Return the (X, Y) coordinate for the center point of the cell that contains the specified text.  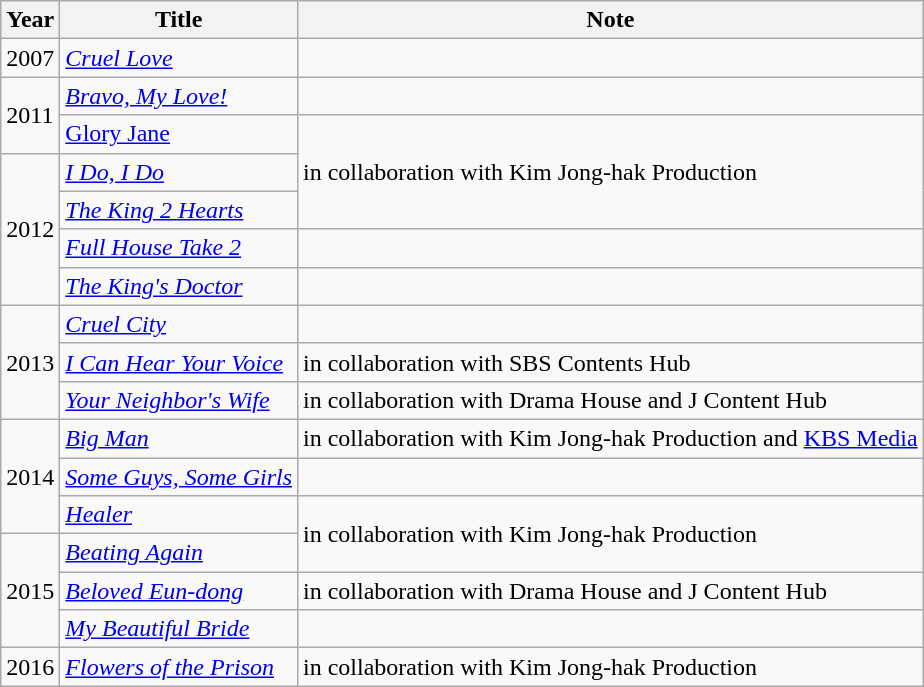
2015 (30, 591)
Big Man (179, 438)
2014 (30, 476)
I Do, I Do (179, 172)
Beating Again (179, 553)
Your Neighbor's Wife (179, 400)
Note (611, 20)
Beloved Eun-dong (179, 591)
Year (30, 20)
Bravo, My Love! (179, 96)
2007 (30, 58)
Flowers of the Prison (179, 667)
2016 (30, 667)
Some Guys, Some Girls (179, 477)
The King's Doctor (179, 286)
Full House Take 2 (179, 248)
Glory Jane (179, 134)
2013 (30, 362)
Cruel Love (179, 58)
Healer (179, 515)
in collaboration with SBS Contents Hub (611, 362)
Cruel City (179, 324)
I Can Hear Your Voice (179, 362)
in collaboration with Kim Jong-hak Production and KBS Media (611, 438)
Title (179, 20)
The King 2 Hearts (179, 210)
2011 (30, 115)
2012 (30, 229)
My Beautiful Bride (179, 629)
